Capture the cell that displays the provided text and extract its (x, y) central coordinate. 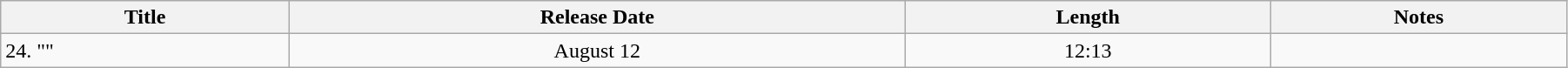
Release Date (597, 17)
Notes (1418, 17)
Length (1088, 17)
12:13 (1088, 51)
Title (145, 17)
24. "" (145, 51)
August 12 (597, 51)
